Determine the (x, y) coordinate at the center of the cell enclosing the given text.  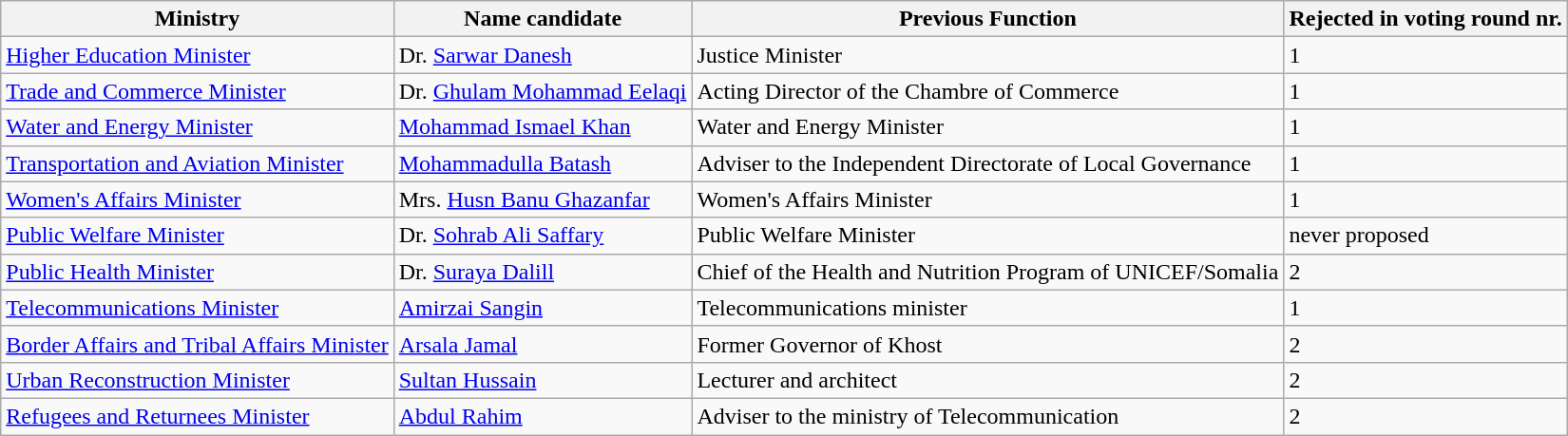
Ministry (198, 19)
Lecturer and architect (988, 380)
Name candidate (543, 19)
Former Governor of Khost (988, 344)
never proposed (1425, 236)
Adviser to the Independent Directorate of Local Governance (988, 163)
Dr. Sarwar Danesh (543, 55)
Abdul Rahim (543, 416)
Urban Reconstruction Minister (198, 380)
Chief of the Health and Nutrition Program of UNICEF/Somalia (988, 272)
Mohammad Ismael Khan (543, 127)
Dr. Suraya Dalill (543, 272)
Border Affairs and Tribal Affairs Minister (198, 344)
Dr. Ghulam Mohammad Eelaqi (543, 91)
Sultan Hussain (543, 380)
Previous Function (988, 19)
Amirzai Sangin (543, 308)
Mohammadulla Batash (543, 163)
Mrs. Husn Banu Ghazanfar (543, 199)
Refugees and Returnees Minister (198, 416)
Trade and Commerce Minister (198, 91)
Acting Director of the Chambre of Commerce (988, 91)
Transportation and Aviation Minister (198, 163)
Justice Minister (988, 55)
Public Health Minister (198, 272)
Arsala Jamal (543, 344)
Adviser to the ministry of Telecommunication (988, 416)
Dr. Sohrab Ali Saffary (543, 236)
Telecommunications Minister (198, 308)
Telecommunications minister (988, 308)
Rejected in voting round nr. (1425, 19)
Higher Education Minister (198, 55)
